Provide the [X, Y] coordinate of the cell's center where the given text is located.  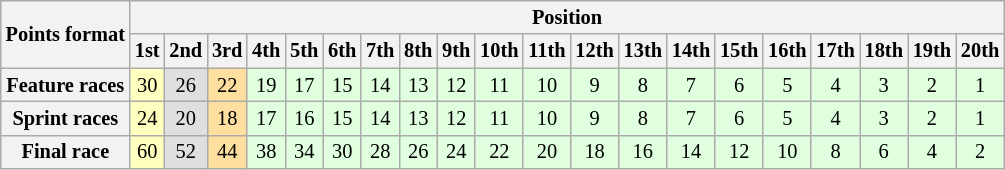
18th [884, 51]
8th [418, 51]
5th [304, 51]
38 [266, 152]
13th [643, 51]
15th [739, 51]
20th [980, 51]
10th [499, 51]
34 [304, 152]
60 [148, 152]
19th [932, 51]
3rd [227, 51]
Sprint races [66, 118]
17th [835, 51]
Points format [66, 34]
52 [186, 152]
Final race [66, 152]
Feature races [66, 85]
9th [456, 51]
28 [380, 152]
1st [148, 51]
7th [380, 51]
4th [266, 51]
16th [787, 51]
12th [594, 51]
6th [342, 51]
2nd [186, 51]
Position [567, 17]
19 [266, 85]
44 [227, 152]
11th [546, 51]
14th [691, 51]
